Find where the given text appears and provide that cell's center as (X, Y) coordinate. 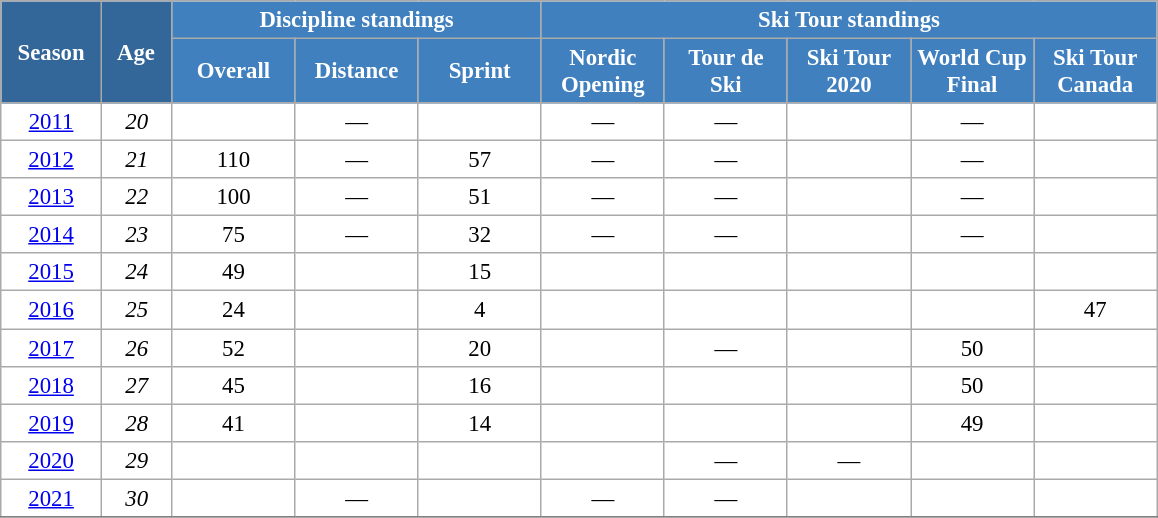
25 (136, 310)
75 (234, 235)
2020 (52, 460)
14 (480, 423)
Ski Tour standings (848, 20)
Ski Tour2020 (848, 72)
Ski TourCanada (1096, 72)
Distance (356, 72)
2021 (52, 498)
100 (234, 197)
2016 (52, 310)
52 (234, 348)
World CupFinal (972, 72)
32 (480, 235)
30 (136, 498)
Tour deSki (726, 72)
Season (52, 52)
Sprint (480, 72)
21 (136, 160)
2013 (52, 197)
27 (136, 385)
2019 (52, 423)
23 (136, 235)
28 (136, 423)
Age (136, 52)
4 (480, 310)
15 (480, 273)
2018 (52, 385)
2014 (52, 235)
16 (480, 385)
57 (480, 160)
51 (480, 197)
22 (136, 197)
Overall (234, 72)
2011 (52, 122)
29 (136, 460)
47 (1096, 310)
2017 (52, 348)
Discipline standings (356, 20)
NordicOpening (602, 72)
26 (136, 348)
2012 (52, 160)
110 (234, 160)
45 (234, 385)
41 (234, 423)
2015 (52, 273)
